Identify which cell holds the provided text, then report its (X, Y) central coordinate. 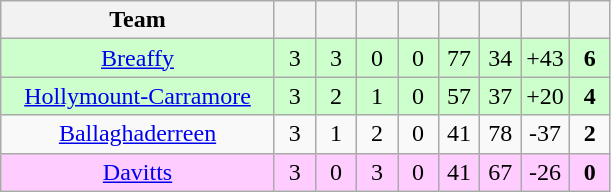
Breaffy (138, 58)
Team (138, 20)
-26 (546, 172)
+20 (546, 96)
34 (500, 58)
4 (590, 96)
37 (500, 96)
Davitts (138, 172)
6 (590, 58)
67 (500, 172)
57 (460, 96)
-37 (546, 134)
+43 (546, 58)
78 (500, 134)
Ballaghaderreen (138, 134)
Hollymount-Carramore (138, 96)
77 (460, 58)
